From the cell containing the given text, extract its center point as [X, Y] coordinate. 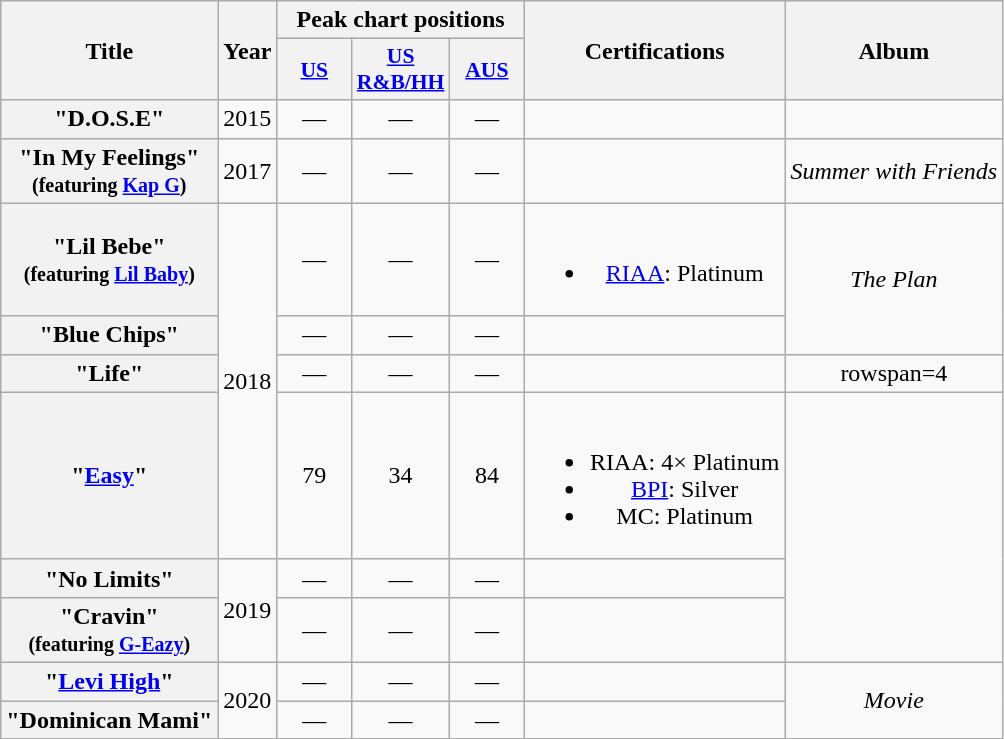
USR&B/HH [401, 70]
84 [486, 476]
"Life" [110, 373]
"D.O.S.E" [110, 119]
"Cravin"(featuring G-Eazy) [110, 630]
Title [110, 50]
Movie [894, 700]
"Dominican Mami" [110, 719]
2015 [248, 119]
"No Limits" [110, 578]
"Easy" [110, 476]
Certifications [654, 50]
2018 [248, 381]
Summer with Friends [894, 170]
US [314, 70]
"Lil Bebe"(featuring Lil Baby) [110, 260]
79 [314, 476]
Album [894, 50]
The Plan [894, 278]
RIAA: 4× PlatinumBPI: SilverMC: Platinum [654, 476]
2019 [248, 610]
rowspan=4 [894, 373]
Peak chart positions [401, 20]
"Blue Chips" [110, 335]
2017 [248, 170]
"In My Feelings"(featuring Kap G) [110, 170]
AUS [486, 70]
Year [248, 50]
34 [401, 476]
"Levi High" [110, 681]
2020 [248, 700]
RIAA: Platinum [654, 260]
